Extract the [X, Y] coordinate from the center of the cell holding the provided text.  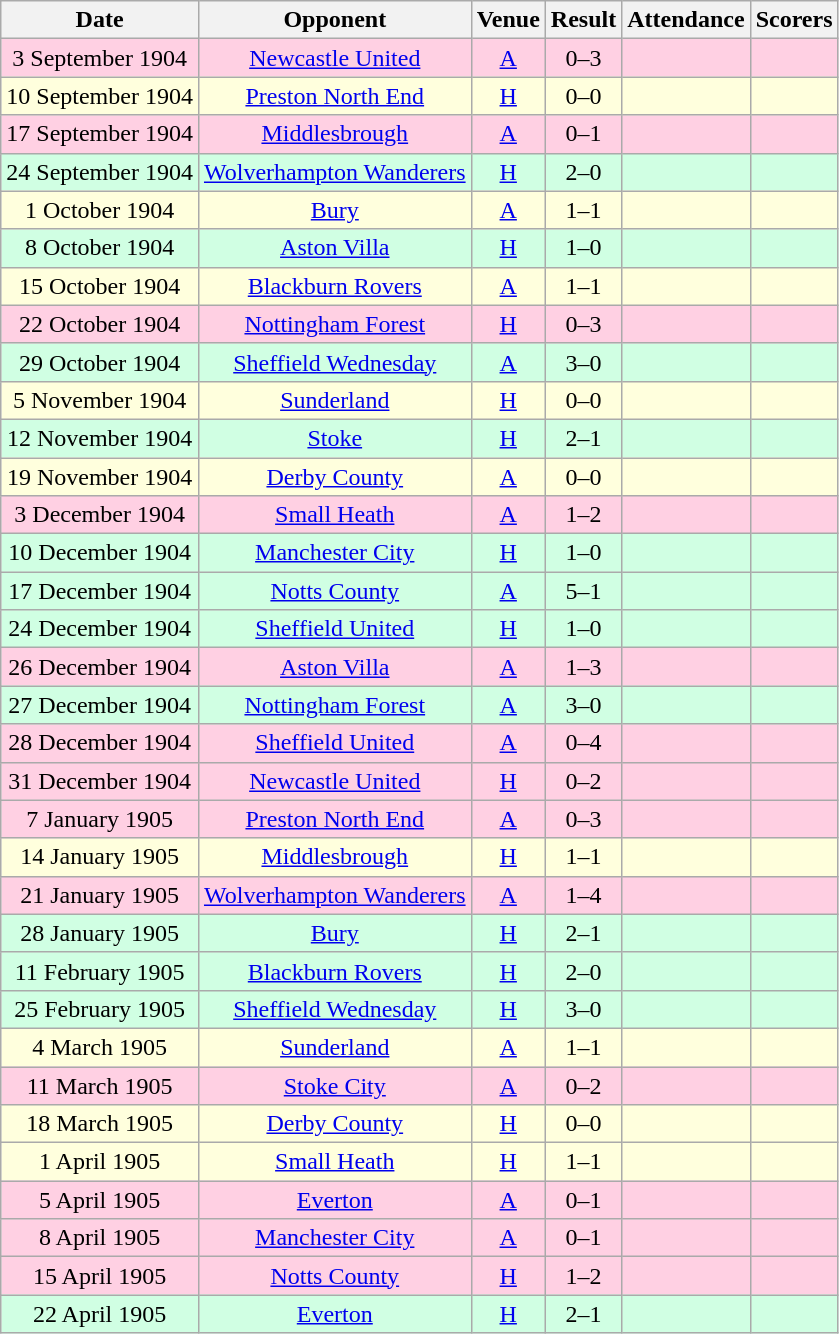
25 February 1905 [100, 1009]
10 December 1904 [100, 553]
28 December 1904 [100, 743]
3 December 1904 [100, 515]
Attendance [686, 20]
Result [583, 20]
24 September 1904 [100, 172]
Date [100, 20]
7 January 1905 [100, 819]
8 October 1904 [100, 248]
17 December 1904 [100, 591]
18 March 1905 [100, 1124]
11 March 1905 [100, 1085]
5–1 [583, 591]
3 September 1904 [100, 58]
12 November 1904 [100, 438]
27 December 1904 [100, 705]
4 March 1905 [100, 1047]
21 January 1905 [100, 895]
29 October 1904 [100, 362]
31 December 1904 [100, 781]
Stoke [334, 438]
22 April 1905 [100, 1314]
1–4 [583, 895]
1 October 1904 [100, 210]
Scorers [794, 20]
17 September 1904 [100, 134]
Venue [508, 20]
5 November 1904 [100, 400]
Stoke City [334, 1085]
Opponent [334, 20]
11 February 1905 [100, 971]
5 April 1905 [100, 1200]
8 April 1905 [100, 1238]
26 December 1904 [100, 667]
28 January 1905 [100, 933]
22 October 1904 [100, 324]
19 November 1904 [100, 477]
10 September 1904 [100, 96]
15 October 1904 [100, 286]
15 April 1905 [100, 1276]
1–3 [583, 667]
24 December 1904 [100, 629]
1 April 1905 [100, 1162]
0–4 [583, 743]
14 January 1905 [100, 857]
